Search for the cell housing the specified text and yield its (x, y) center coordinate. 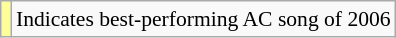
Indicates best-performing AC song of 2006 (204, 19)
